Determine the (X, Y) coordinate at the center of the cell enclosing the given text.  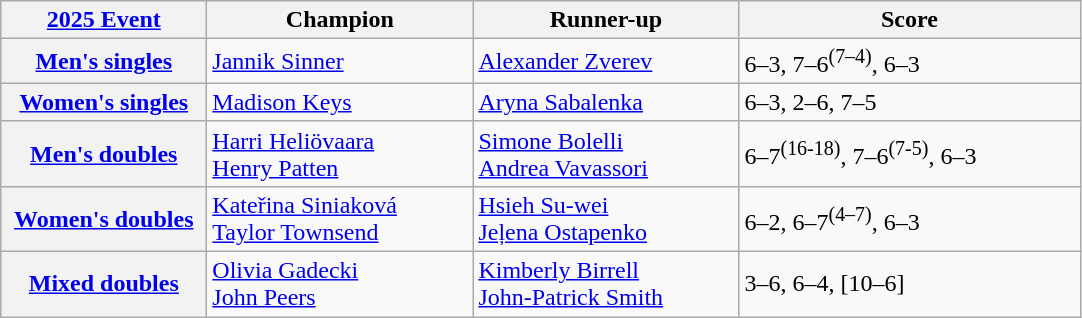
Kimberly Birrell John-Patrick Smith (606, 284)
Madison Keys (340, 102)
Alexander Zverev (606, 62)
3–6, 6–4, [10–6] (910, 284)
Kateřina Siniaková Taylor Townsend (340, 218)
Champion (340, 20)
Men's doubles (104, 154)
Women's singles (104, 102)
Harri Heliövaara Henry Patten (340, 154)
Simone Bolelli Andrea Vavassori (606, 154)
Aryna Sabalenka (606, 102)
Runner-up (606, 20)
Men's singles (104, 62)
6–3, 2–6, 7–5 (910, 102)
Women's doubles (104, 218)
6–7(16-18), 7–6(7-5), 6–3 (910, 154)
Hsieh Su-wei Jeļena Ostapenko (606, 218)
Olivia Gadecki John Peers (340, 284)
Mixed doubles (104, 284)
6–3, 7–6(7–4), 6–3 (910, 62)
Score (910, 20)
6–2, 6–7(4–7), 6–3 (910, 218)
2025 Event (104, 20)
Jannik Sinner (340, 62)
